Pinpoint the cell where the given text exists, returning its [x, y] midpoint coordinate. 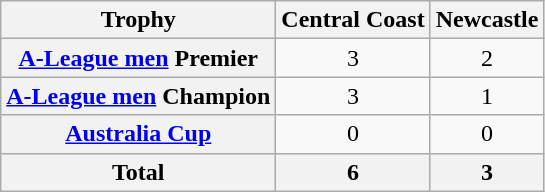
A-League men Premier [138, 58]
2 [487, 58]
Newcastle [487, 20]
Central Coast [353, 20]
A-League men Champion [138, 96]
1 [487, 96]
Australia Cup [138, 134]
Trophy [138, 20]
Total [138, 172]
6 [353, 172]
